Identify which cell holds the provided text, then report its (X, Y) central coordinate. 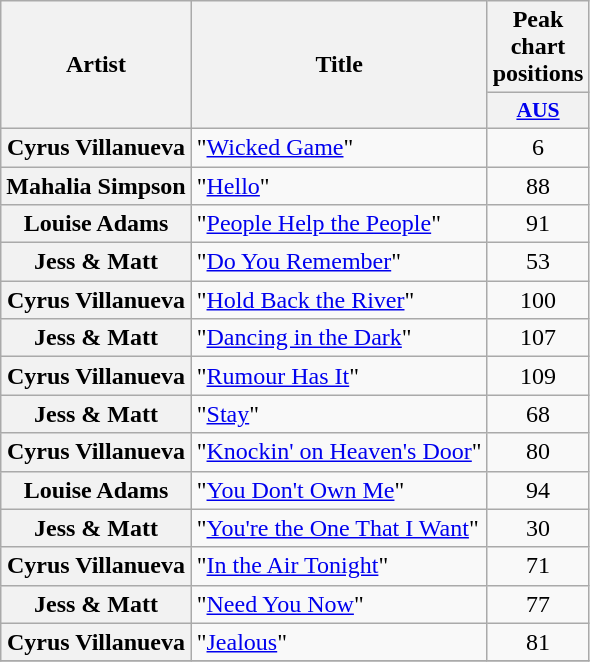
Artist (96, 65)
81 (538, 642)
"Need You Now" (339, 604)
"Dancing in the Dark" (339, 338)
"You're the One That I Want" (339, 528)
91 (538, 224)
109 (538, 376)
"In the Air Tonight" (339, 566)
"Hello" (339, 185)
77 (538, 604)
Peak chart positions (538, 47)
"People Help the People" (339, 224)
"Stay" (339, 414)
"Hold Back the River" (339, 300)
88 (538, 185)
"Knockin' on Heaven's Door" (339, 452)
30 (538, 528)
107 (538, 338)
94 (538, 490)
"You Don't Own Me" (339, 490)
"Rumour Has It" (339, 376)
"Wicked Game" (339, 147)
71 (538, 566)
Title (339, 65)
"Do You Remember" (339, 262)
80 (538, 452)
"Jealous" (339, 642)
Mahalia Simpson (96, 185)
AUS (538, 111)
6 (538, 147)
53 (538, 262)
100 (538, 300)
68 (538, 414)
